Extract the [X, Y] coordinate from the center of the cell holding the provided text.  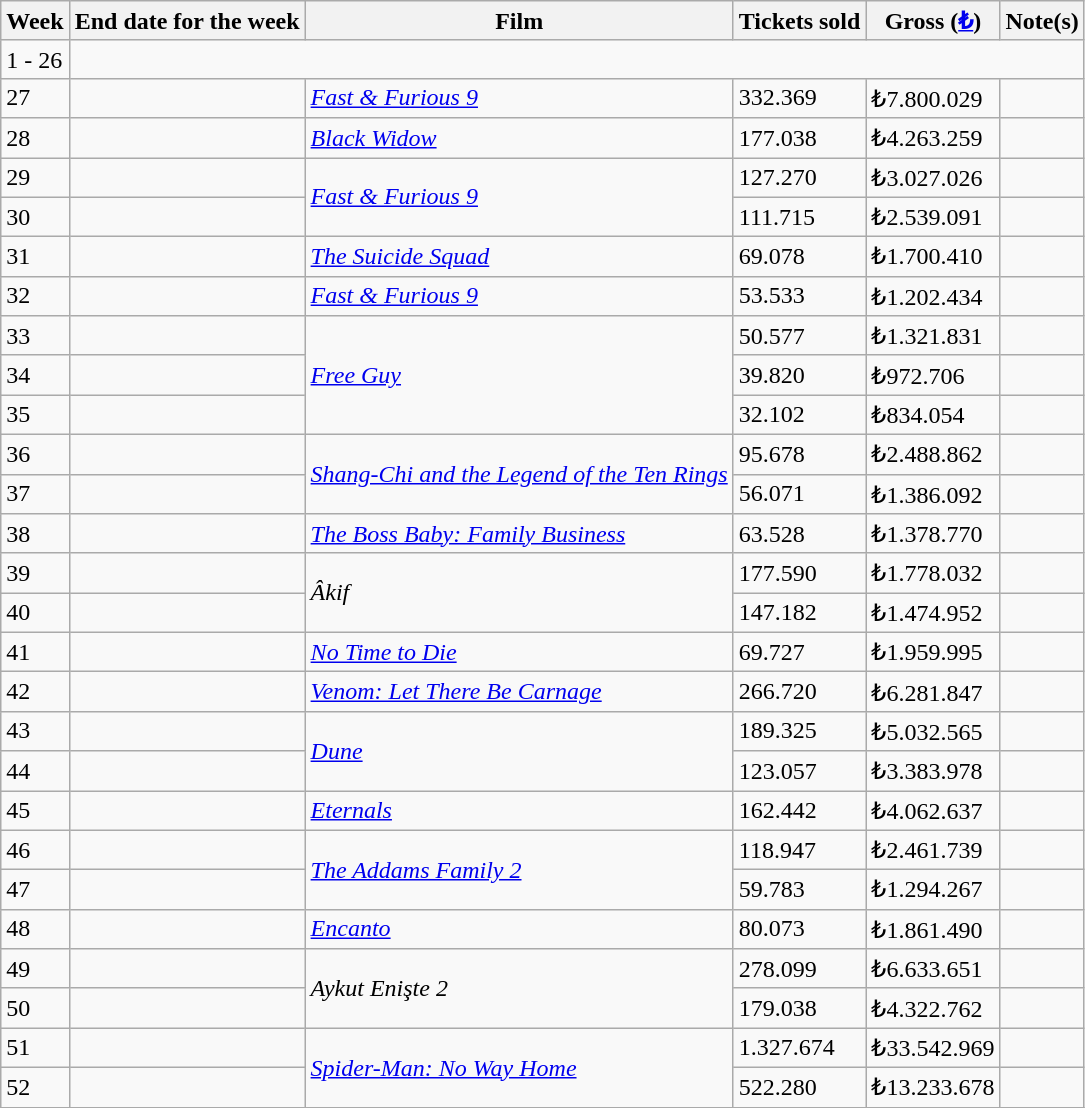
Tickets sold [800, 21]
44 [35, 771]
30 [35, 217]
The Addams Family 2 [519, 870]
46 [35, 850]
34 [35, 375]
49 [35, 969]
₺1.321.831 [933, 336]
69.727 [800, 652]
₺3.027.026 [933, 178]
Âkif [519, 592]
₺1.700.410 [933, 257]
35 [35, 415]
45 [35, 810]
39.820 [800, 375]
Shang-Chi and the Legend of the Ten Rings [519, 474]
33 [35, 336]
50 [35, 1008]
52 [35, 1087]
₺972.706 [933, 375]
₺1.202.434 [933, 296]
₺1.386.092 [933, 494]
₺1.378.770 [933, 534]
Black Widow [519, 138]
₺2.539.091 [933, 217]
38 [35, 534]
80.073 [800, 929]
41 [35, 652]
Note(s) [1042, 21]
47 [35, 890]
39 [35, 573]
56.071 [800, 494]
31 [35, 257]
522.280 [800, 1087]
29 [35, 178]
127.270 [800, 178]
278.099 [800, 969]
No Time to Die [519, 652]
95.678 [800, 454]
End date for the week [187, 21]
₺13.233.678 [933, 1087]
Week [35, 21]
162.442 [800, 810]
₺5.032.565 [933, 731]
27 [35, 98]
147.182 [800, 613]
₺6.281.847 [933, 692]
₺1.294.267 [933, 890]
₺4.062.637 [933, 810]
₺1.959.995 [933, 652]
179.038 [800, 1008]
177.590 [800, 573]
Encanto [519, 929]
₺2.461.739 [933, 850]
₺1.861.490 [933, 929]
Aykut Enişte 2 [519, 988]
111.715 [800, 217]
69.078 [800, 257]
Venom: Let There Be Carnage [519, 692]
32.102 [800, 415]
₺2.488.862 [933, 454]
53.533 [800, 296]
189.325 [800, 731]
The Boss Baby: Family Business [519, 534]
266.720 [800, 692]
Film [519, 21]
50.577 [800, 336]
₺3.383.978 [933, 771]
₺6.633.651 [933, 969]
1.327.674 [800, 1048]
₺834.054 [933, 415]
43 [35, 731]
59.783 [800, 890]
₺33.542.969 [933, 1048]
40 [35, 613]
51 [35, 1048]
Eternals [519, 810]
1 - 26 [35, 59]
₺1.474.952 [933, 613]
42 [35, 692]
The Suicide Squad [519, 257]
123.057 [800, 771]
₺4.263.259 [933, 138]
Spider-Man: No Way Home [519, 1068]
63.528 [800, 534]
Dune [519, 750]
37 [35, 494]
Free Guy [519, 376]
Gross (₺) [933, 21]
332.369 [800, 98]
₺1.778.032 [933, 573]
28 [35, 138]
36 [35, 454]
118.947 [800, 850]
32 [35, 296]
₺7.800.029 [933, 98]
48 [35, 929]
177.038 [800, 138]
₺4.322.762 [933, 1008]
